Provide the [x, y] coordinate of the cell's center where the given text is located.  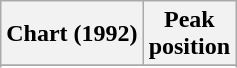
Chart (1992) [72, 34]
Peakposition [189, 34]
